Identify which cell holds the provided text, then report its (X, Y) central coordinate. 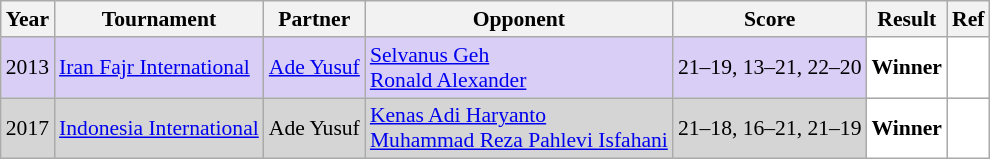
Score (770, 19)
Indonesia International (159, 128)
Selvanus Geh Ronald Alexander (519, 68)
Iran Fajr International (159, 68)
2017 (28, 128)
Opponent (519, 19)
2013 (28, 68)
Kenas Adi Haryanto Muhammad Reza Pahlevi Isfahani (519, 128)
Tournament (159, 19)
Year (28, 19)
Result (908, 19)
21–19, 13–21, 22–20 (770, 68)
21–18, 16–21, 21–19 (770, 128)
Partner (314, 19)
Ref (968, 19)
